Output the (X, Y) coordinate of the center of the cell containing the given text.  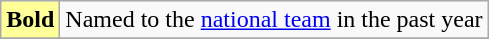
Bold (30, 20)
Named to the national team in the past year (274, 20)
